Find where the given text appears and provide that cell's center as (X, Y) coordinate. 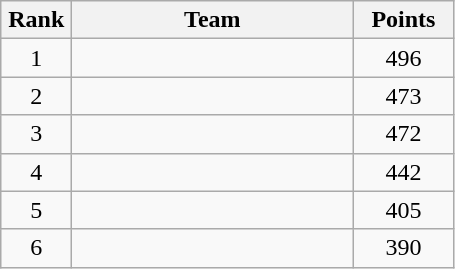
3 (36, 134)
1 (36, 58)
5 (36, 210)
496 (404, 58)
473 (404, 96)
390 (404, 248)
Team (212, 20)
Points (404, 20)
472 (404, 134)
Rank (36, 20)
4 (36, 172)
442 (404, 172)
2 (36, 96)
6 (36, 248)
405 (404, 210)
